Scan for the cell matching the given text and deliver its (X, Y) coordinate at center. 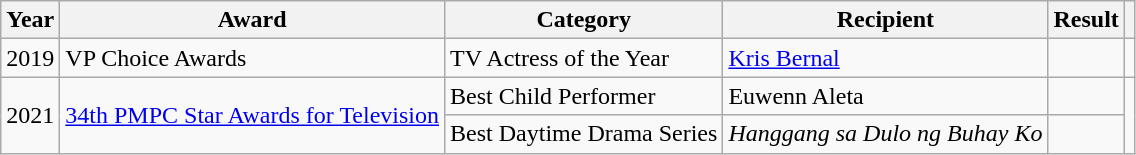
2021 (30, 115)
TV Actress of the Year (584, 58)
34th PMPC Star Awards for Television (252, 115)
Kris Bernal (886, 58)
Recipient (886, 20)
Award (252, 20)
VP Choice Awards (252, 58)
Euwenn Aleta (886, 96)
Category (584, 20)
Result (1086, 20)
Hanggang sa Dulo ng Buhay Ko (886, 134)
Best Daytime Drama Series (584, 134)
2019 (30, 58)
Best Child Performer (584, 96)
Year (30, 20)
